Extract the [x, y] coordinate from the center of the cell holding the provided text.  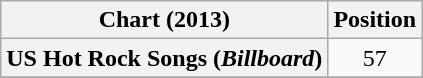
57 [375, 58]
US Hot Rock Songs (Billboard) [164, 58]
Chart (2013) [164, 20]
Position [375, 20]
